Extract the [X, Y] coordinate from the center of the cell holding the provided text.  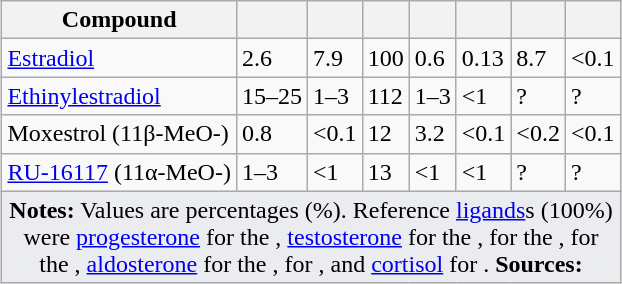
0.6 [432, 58]
13 [386, 172]
15–25 [272, 96]
<0.2 [538, 134]
Compound [119, 20]
100 [386, 58]
Moxestrol (11β-MeO-) [119, 134]
Estradiol [119, 58]
112 [386, 96]
2.6 [272, 58]
0.8 [272, 134]
12 [386, 134]
7.9 [334, 58]
3.2 [432, 134]
8.7 [538, 58]
Ethinylestradiol [119, 96]
RU-16117 (11α-MeO-) [119, 172]
0.13 [484, 58]
